Search for the cell housing the specified text and yield its (x, y) center coordinate. 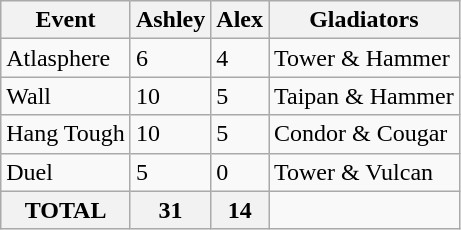
TOTAL (66, 210)
Duel (66, 172)
Atlasphere (66, 58)
Condor & Cougar (364, 134)
Event (66, 20)
6 (170, 58)
Gladiators (364, 20)
Tower & Vulcan (364, 172)
Hang Tough (66, 134)
Ashley (170, 20)
4 (240, 58)
Tower & Hammer (364, 58)
Wall (66, 96)
14 (240, 210)
Alex (240, 20)
31 (170, 210)
Taipan & Hammer (364, 96)
0 (240, 172)
